Return the [X, Y] coordinate for the center point of the cell that contains the specified text.  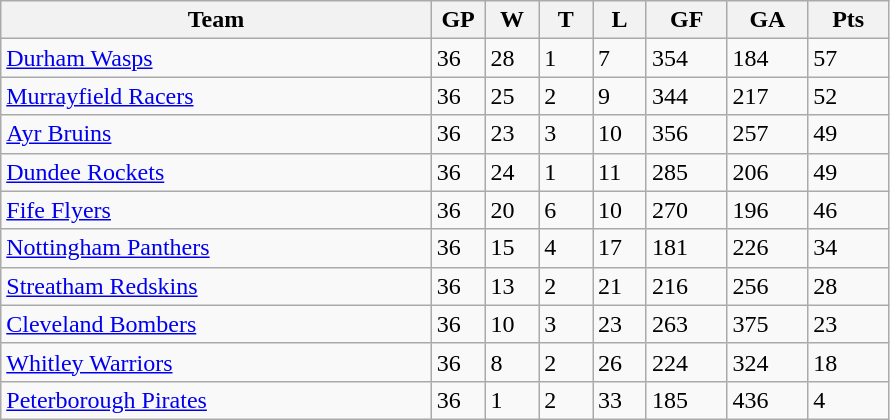
33 [620, 400]
181 [686, 248]
W [512, 20]
GP [458, 20]
Cleveland Bombers [216, 324]
206 [768, 172]
57 [848, 58]
24 [512, 172]
52 [848, 96]
Peterborough Pirates [216, 400]
Whitley Warriors [216, 362]
Durham Wasps [216, 58]
Nottingham Panthers [216, 248]
436 [768, 400]
8 [512, 362]
20 [512, 210]
18 [848, 362]
344 [686, 96]
184 [768, 58]
226 [768, 248]
11 [620, 172]
17 [620, 248]
Team [216, 20]
256 [768, 286]
GA [768, 20]
217 [768, 96]
Murrayfield Racers [216, 96]
324 [768, 362]
Streatham Redskins [216, 286]
263 [686, 324]
6 [566, 210]
21 [620, 286]
26 [620, 362]
285 [686, 172]
15 [512, 248]
Fife Flyers [216, 210]
L [620, 20]
224 [686, 362]
375 [768, 324]
Dundee Rockets [216, 172]
270 [686, 210]
185 [686, 400]
196 [768, 210]
9 [620, 96]
7 [620, 58]
257 [768, 134]
34 [848, 248]
356 [686, 134]
GF [686, 20]
13 [512, 286]
354 [686, 58]
Ayr Bruins [216, 134]
Pts [848, 20]
216 [686, 286]
46 [848, 210]
T [566, 20]
25 [512, 96]
